Extract the (x, y) coordinate from the center of the cell holding the provided text.  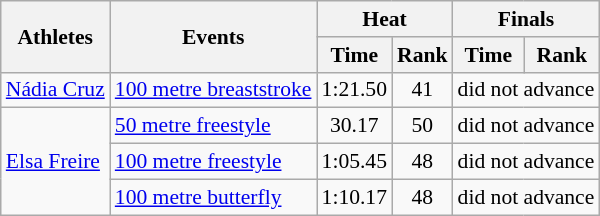
Nádia Cruz (56, 90)
100 metre breaststroke (214, 90)
Events (214, 36)
Elsa Freire (56, 162)
1:21.50 (354, 90)
30.17 (354, 126)
Finals (526, 19)
100 metre butterfly (214, 197)
Heat (385, 19)
50 (422, 126)
1:05.45 (354, 162)
41 (422, 90)
50 metre freestyle (214, 126)
1:10.17 (354, 197)
100 metre freestyle (214, 162)
Athletes (56, 36)
